From the cell containing the given text, extract its center point as (x, y) coordinate. 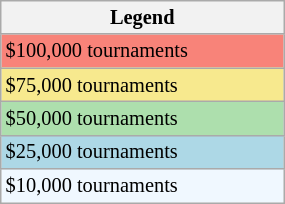
$100,000 tournaments (142, 51)
$10,000 tournaments (142, 186)
Legend (142, 17)
$75,000 tournaments (142, 85)
$25,000 tournaments (142, 152)
$50,000 tournaments (142, 118)
